Pinpoint the cell where the given text exists, returning its (X, Y) midpoint coordinate. 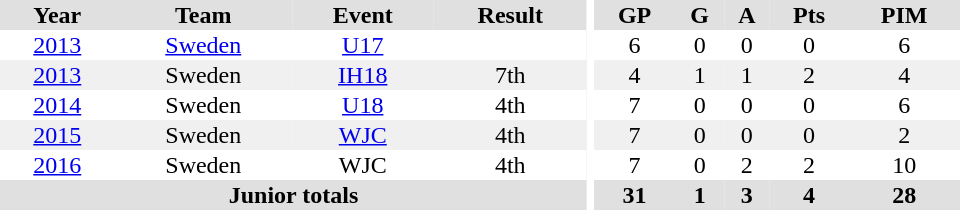
28 (904, 195)
Team (204, 15)
U17 (363, 45)
G (700, 15)
7th (511, 75)
Junior totals (294, 195)
Year (58, 15)
3 (747, 195)
31 (635, 195)
Event (363, 15)
U18 (363, 105)
A (747, 15)
GP (635, 15)
2015 (58, 135)
2016 (58, 165)
Pts (810, 15)
10 (904, 165)
2014 (58, 105)
PIM (904, 15)
Result (511, 15)
IH18 (363, 75)
